Determine the [x, y] coordinate at the center of the cell enclosing the given text.  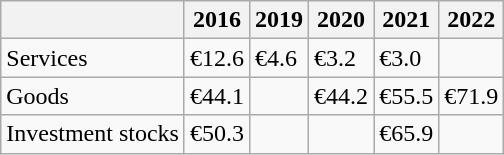
2021 [406, 20]
Services [93, 58]
Investment stocks [93, 134]
€3.0 [406, 58]
€12.6 [216, 58]
Goods [93, 96]
€50.3 [216, 134]
€55.5 [406, 96]
€44.2 [342, 96]
2020 [342, 20]
€3.2 [342, 58]
2022 [472, 20]
2016 [216, 20]
€4.6 [280, 58]
€44.1 [216, 96]
€71.9 [472, 96]
2019 [280, 20]
€65.9 [406, 134]
